Output the (x, y) coordinate of the center of the cell containing the given text.  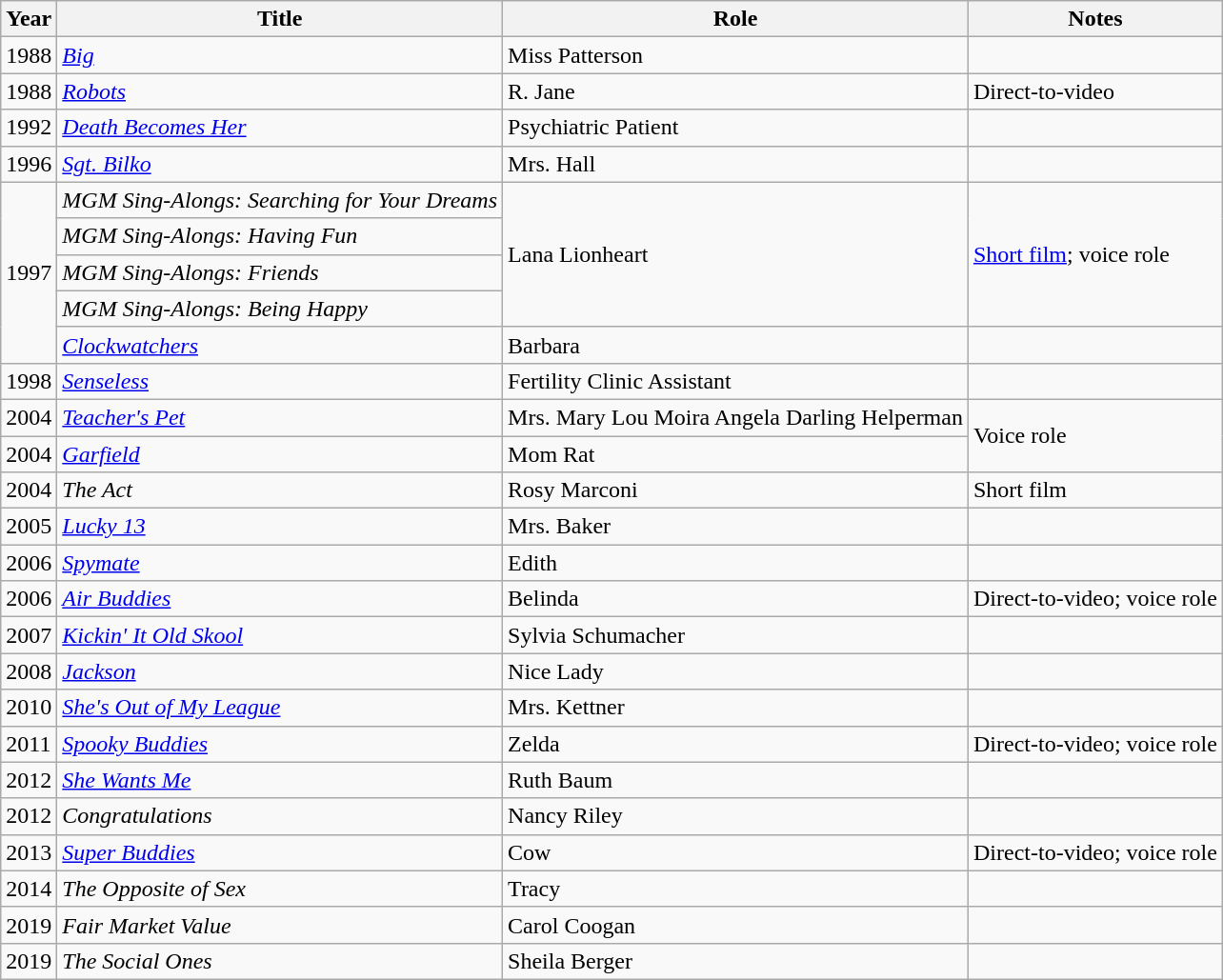
MGM Sing-Alongs: Searching for Your Dreams (280, 200)
Voice role (1095, 435)
Mrs. Hall (735, 164)
Congratulations (280, 816)
Spooky Buddies (280, 744)
2014 (29, 889)
Lana Lionheart (735, 254)
Mom Rat (735, 454)
Title (280, 19)
Ruth Baum (735, 780)
Nancy Riley (735, 816)
Zelda (735, 744)
R. Jane (735, 91)
Big (280, 55)
Tracy (735, 889)
Sheila Berger (735, 961)
She's Out of My League (280, 708)
2011 (29, 744)
Fair Market Value (280, 925)
Barbara (735, 345)
Carol Coogan (735, 925)
Psychiatric Patient (735, 128)
2010 (29, 708)
MGM Sing-Alongs: Having Fun (280, 236)
Year (29, 19)
Sgt. Bilko (280, 164)
Miss Patterson (735, 55)
2005 (29, 527)
1992 (29, 128)
Jackson (280, 671)
The Opposite of Sex (280, 889)
The Act (280, 490)
Mrs. Kettner (735, 708)
Lucky 13 (280, 527)
MGM Sing-Alongs: Friends (280, 272)
Belinda (735, 599)
2013 (29, 852)
MGM Sing-Alongs: Being Happy (280, 309)
1997 (29, 272)
Short film; voice role (1095, 254)
Edith (735, 563)
Fertility Clinic Assistant (735, 381)
Garfield (280, 454)
Kickin' It Old Skool (280, 635)
Spymate (280, 563)
Robots (280, 91)
Sylvia Schumacher (735, 635)
Direct-to-video (1095, 91)
Senseless (280, 381)
Clockwatchers (280, 345)
2008 (29, 671)
Teacher's Pet (280, 417)
Notes (1095, 19)
Mrs. Baker (735, 527)
Nice Lady (735, 671)
Rosy Marconi (735, 490)
Death Becomes Her (280, 128)
Role (735, 19)
Super Buddies (280, 852)
The Social Ones (280, 961)
2007 (29, 635)
1998 (29, 381)
Mrs. Mary Lou Moira Angela Darling Helperman (735, 417)
She Wants Me (280, 780)
Cow (735, 852)
1996 (29, 164)
Short film (1095, 490)
Air Buddies (280, 599)
